Return the [x, y] coordinate for the center point of the cell that contains the specified text.  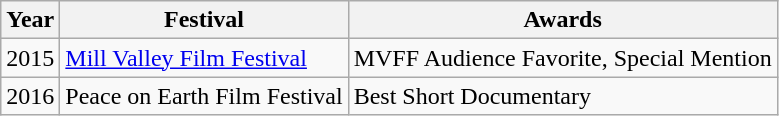
Mill Valley Film Festival [204, 58]
2016 [30, 96]
Festival [204, 20]
2015 [30, 58]
MVFF Audience Favorite, Special Mention [562, 58]
Year [30, 20]
Awards [562, 20]
Best Short Documentary [562, 96]
Peace on Earth Film Festival [204, 96]
